Find where the given text appears and provide that cell's center as [x, y] coordinate. 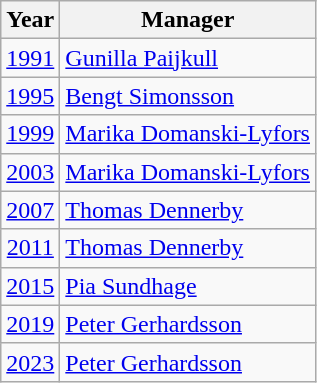
2007 [30, 210]
1991 [30, 58]
Manager [188, 20]
2019 [30, 324]
Bengt Simonsson [188, 96]
2015 [30, 286]
1995 [30, 96]
Year [30, 20]
2011 [30, 248]
2003 [30, 172]
Gunilla Paijkull [188, 58]
2023 [30, 362]
Pia Sundhage [188, 286]
1999 [30, 134]
